Scan for the cell matching the given text and deliver its [x, y] coordinate at center. 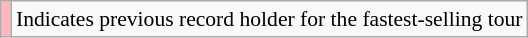
Indicates previous record holder for the fastest-selling tour [270, 19]
